Locate the cell with the specified text and output its (X, Y) center coordinate. 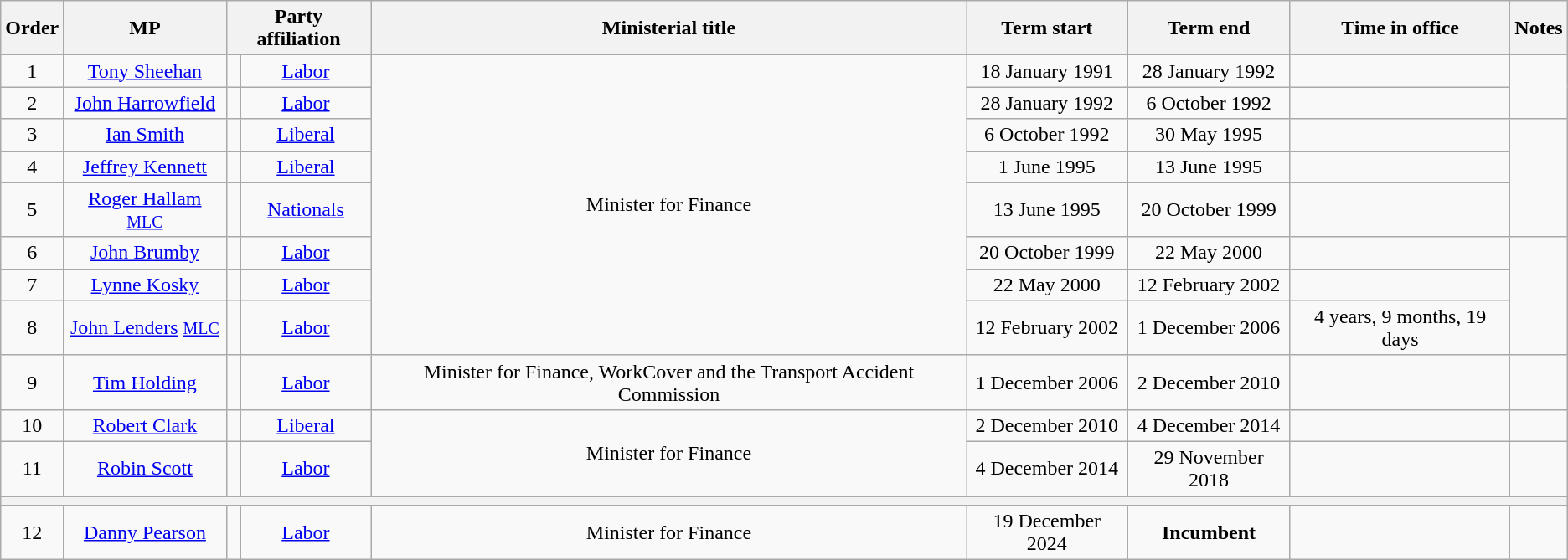
Danny Pearson (145, 532)
MP (145, 28)
Incumbent (1210, 532)
19 December 2024 (1047, 532)
Notes (1539, 28)
5 (32, 209)
Tim Holding (145, 382)
9 (32, 382)
Party affiliation (298, 28)
11 (32, 469)
1 June 1995 (1047, 167)
8 (32, 328)
Tony Sheehan (145, 71)
10 (32, 425)
29 November 2018 (1210, 469)
Term start (1047, 28)
Robert Clark (145, 425)
Jeffrey Kennett (145, 167)
Term end (1210, 28)
Roger Hallam MLC (145, 209)
6 (32, 253)
30 May 1995 (1210, 135)
Robin Scott (145, 469)
Time in office (1400, 28)
4 (32, 167)
1 (32, 71)
John Lenders MLC (145, 328)
Lynne Kosky (145, 285)
7 (32, 285)
Nationals (306, 209)
Order (32, 28)
Ministerial title (668, 28)
John Brumby (145, 253)
12 (32, 532)
2 (32, 103)
18 January 1991 (1047, 71)
John Harrowfield (145, 103)
3 (32, 135)
Ian Smith (145, 135)
Minister for Finance, WorkCover and the Transport Accident Commission (668, 382)
4 years, 9 months, 19 days (1400, 328)
